Return the (X, Y) coordinate for the center point of the cell that contains the specified text.  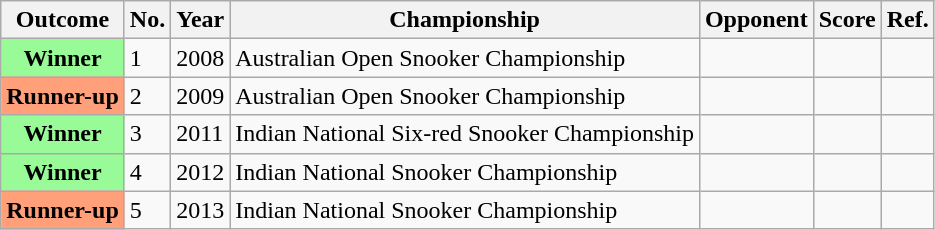
2008 (200, 58)
No. (147, 20)
2013 (200, 210)
Outcome (63, 20)
Score (847, 20)
Championship (465, 20)
Year (200, 20)
5 (147, 210)
1 (147, 58)
2 (147, 96)
3 (147, 134)
Indian National Six-red Snooker Championship (465, 134)
Opponent (756, 20)
2012 (200, 172)
2009 (200, 96)
4 (147, 172)
2011 (200, 134)
Ref. (908, 20)
